Extract the [x, y] coordinate from the center of the cell holding the provided text.  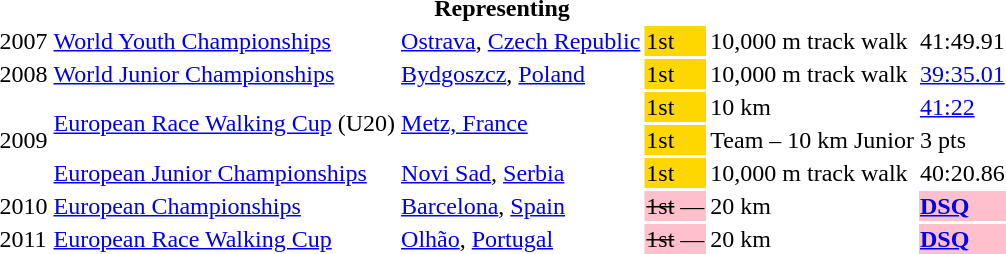
Team – 10 km Junior [812, 140]
41:22 [962, 107]
Bydgoszcz, Poland [521, 74]
Barcelona, Spain [521, 206]
European Race Walking Cup [224, 239]
World Junior Championships [224, 74]
Olhão, Portugal [521, 239]
10 km [812, 107]
Ostrava, Czech Republic [521, 41]
41:49.91 [962, 41]
39:35.01 [962, 74]
Novi Sad, Serbia [521, 173]
3 pts [962, 140]
World Youth Championships [224, 41]
European Junior Championships [224, 173]
40:20.86 [962, 173]
European Race Walking Cup (U20) [224, 124]
Metz, France [521, 124]
European Championships [224, 206]
